Output the (X, Y) coordinate of the center of the cell containing the given text.  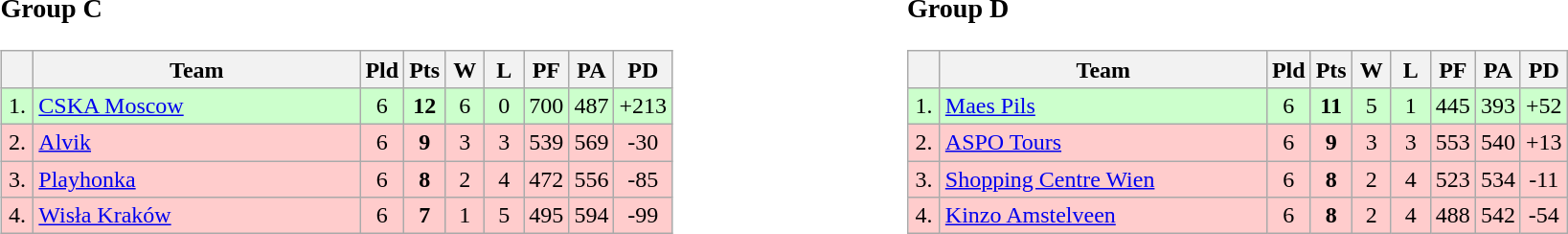
12 (425, 105)
Maes Pils (1103, 105)
445 (1452, 105)
ASPO Tours (1103, 143)
542 (1498, 216)
539 (546, 143)
7 (425, 216)
-54 (1544, 216)
+213 (644, 105)
540 (1498, 143)
-85 (644, 179)
Wisła Kraków (197, 216)
393 (1498, 105)
553 (1452, 143)
Playhonka (197, 179)
523 (1452, 179)
-30 (644, 143)
534 (1498, 179)
Kinzo Amstelveen (1103, 216)
487 (592, 105)
-99 (644, 216)
CSKA Moscow (197, 105)
+13 (1544, 143)
700 (546, 105)
472 (546, 179)
0 (504, 105)
11 (1331, 105)
-11 (1544, 179)
569 (592, 143)
+52 (1544, 105)
556 (592, 179)
Alvik (197, 143)
495 (546, 216)
488 (1452, 216)
594 (592, 216)
Shopping Centre Wien (1103, 179)
